Provide the (x, y) coordinate of the cell's center where the given text is located.  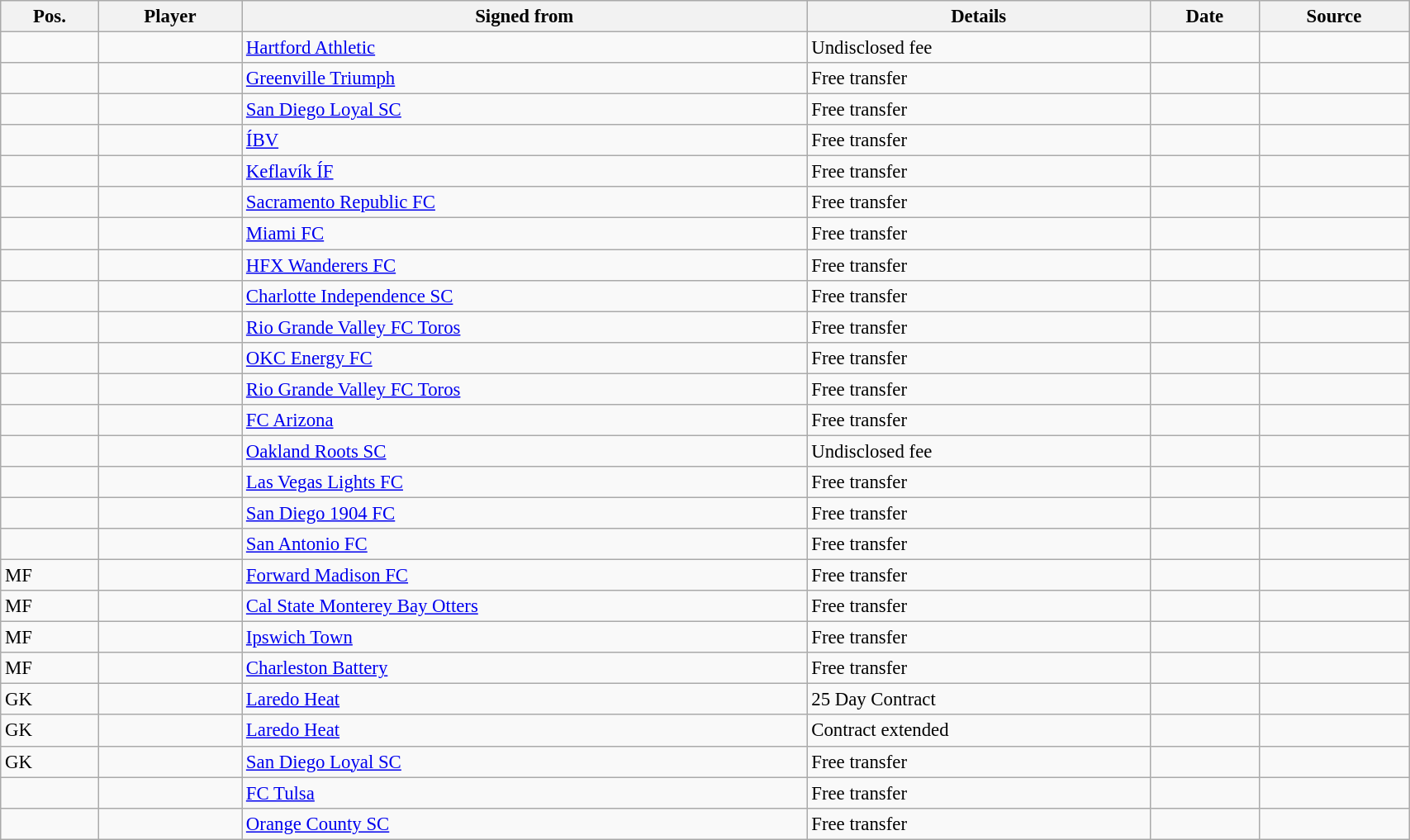
Player (170, 17)
San Antonio FC (525, 544)
Pos. (50, 17)
HFX Wanderers FC (525, 265)
FC Tulsa (525, 793)
OKC Energy FC (525, 358)
Orange County SC (525, 823)
Sacramento Republic FC (525, 202)
Source (1333, 17)
Contract extended (978, 731)
ÍBV (525, 140)
Forward Madison FC (525, 576)
Oakland Roots SC (525, 451)
Details (978, 17)
Miami FC (525, 234)
Signed from (525, 17)
Charleston Battery (525, 668)
Las Vegas Lights FC (525, 482)
Ipswich Town (525, 638)
Charlotte Independence SC (525, 296)
Hartford Athletic (525, 48)
25 Day Contract (978, 700)
FC Arizona (525, 420)
Cal State Monterey Bay Otters (525, 606)
Greenville Triumph (525, 78)
Keflavík ÍF (525, 172)
Date (1204, 17)
San Diego 1904 FC (525, 513)
